Search for the cell housing the specified text and yield its [X, Y] center coordinate. 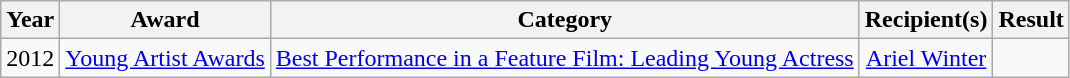
Young Artist Awards [165, 58]
Award [165, 20]
Year [30, 20]
Result [1031, 20]
2012 [30, 58]
Category [564, 20]
Recipient(s) [926, 20]
Best Performance in a Feature Film: Leading Young Actress [564, 58]
Ariel Winter [926, 58]
